Capture the cell that displays the provided text and extract its [x, y] central coordinate. 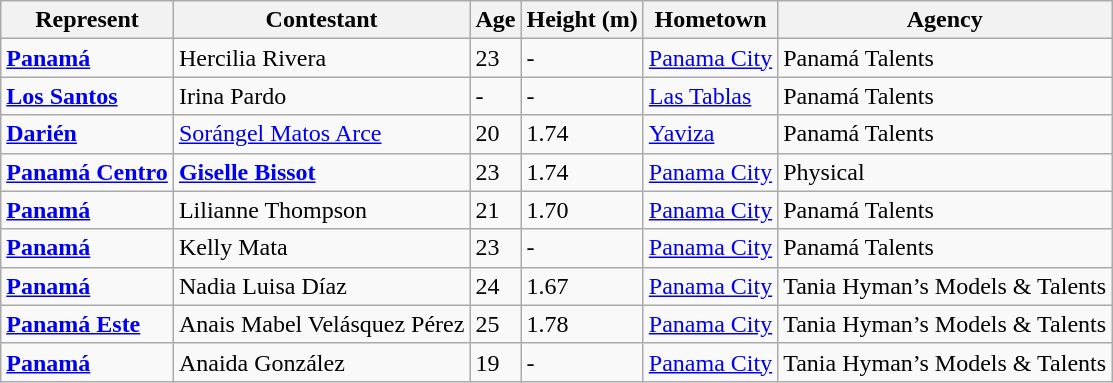
Giselle Bissot [322, 172]
Contestant [322, 20]
Agency [945, 20]
20 [496, 134]
21 [496, 210]
Las Tablas [710, 96]
24 [496, 286]
Hometown [710, 20]
19 [496, 362]
Panamá Este [88, 324]
Panamá Centro [88, 172]
Irina Pardo [322, 96]
25 [496, 324]
1.70 [582, 210]
Sorángel Matos Arce [322, 134]
Los Santos [88, 96]
Height (m) [582, 20]
Darién [88, 134]
Kelly Mata [322, 248]
Anaida González [322, 362]
1.67 [582, 286]
Represent [88, 20]
Yaviza [710, 134]
Age [496, 20]
Lilianne Thompson [322, 210]
Hercilia Rivera [322, 58]
Physical [945, 172]
Nadia Luisa Díaz [322, 286]
1.78 [582, 324]
Anais Mabel Velásquez Pérez [322, 324]
